Find where the given text appears and provide that cell's center as (x, y) coordinate. 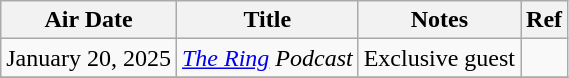
Air Date (89, 20)
The Ring Podcast (267, 58)
Exclusive guest (439, 58)
Notes (439, 20)
Ref (544, 20)
January 20, 2025 (89, 58)
Title (267, 20)
